Extract the (x, y) coordinate from the center of the cell holding the provided text.  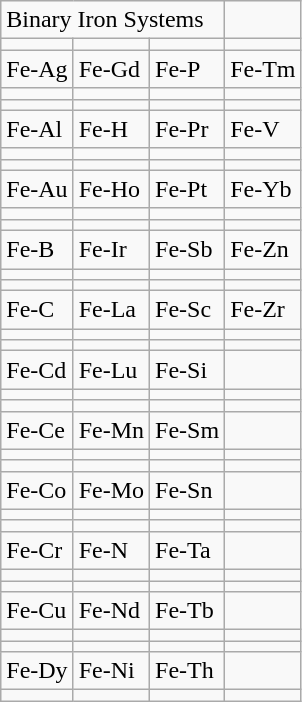
Fe-Ho (111, 189)
Fe-Ce (37, 430)
Fe-Sn (188, 490)
Fe-Lu (111, 370)
Fe-V (263, 129)
Fe-Pt (188, 189)
Fe-Mn (111, 430)
Fe-Al (37, 129)
Fe-Ta (188, 550)
Fe-Ni (111, 671)
Fe-Th (188, 671)
Fe-Ag (37, 69)
Fe-Si (188, 370)
Fe-Dy (37, 671)
Fe-Cd (37, 370)
Fe-C (37, 310)
Fe-Tm (263, 69)
Binary Iron Systems (113, 20)
Fe-Yb (263, 189)
Fe-Sm (188, 430)
Fe-P (188, 69)
Fe-Co (37, 490)
Fe-Ir (111, 249)
Fe-Pr (188, 129)
Fe-Au (37, 189)
Fe-Nd (111, 611)
Fe-Tb (188, 611)
Fe-Zr (263, 310)
Fe-N (111, 550)
Fe-La (111, 310)
Fe-B (37, 249)
Fe-Cu (37, 611)
Fe-Gd (111, 69)
Fe-Sb (188, 249)
Fe-Cr (37, 550)
Fe-H (111, 129)
Fe-Sc (188, 310)
Fe-Zn (263, 249)
Fe-Mo (111, 490)
